Capture the cell that displays the provided text and extract its (x, y) central coordinate. 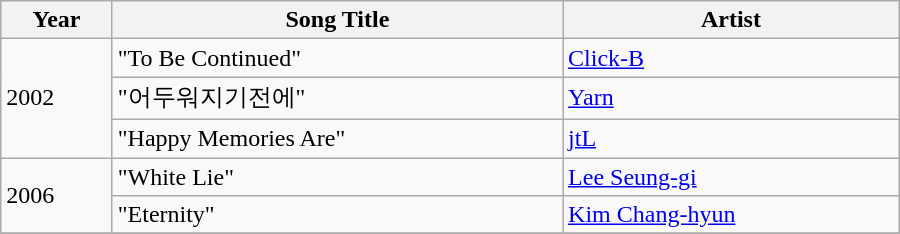
"Eternity" (337, 215)
2006 (56, 196)
"To Be Continued" (337, 58)
Yarn (732, 98)
Click-B (732, 58)
"어두워지기전에" (337, 98)
Song Title (337, 20)
2002 (56, 98)
"White Lie" (337, 177)
Lee Seung-gi (732, 177)
Kim Chang-hyun (732, 215)
Artist (732, 20)
"Happy Memories Are" (337, 138)
Year (56, 20)
jtL (732, 138)
